Return the [X, Y] coordinate for the center point of the cell that contains the specified text.  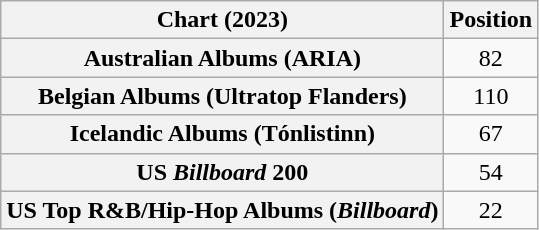
Position [491, 20]
Belgian Albums (Ultratop Flanders) [222, 96]
Australian Albums (ARIA) [222, 58]
82 [491, 58]
US Top R&B/Hip-Hop Albums (Billboard) [222, 210]
US Billboard 200 [222, 172]
Icelandic Albums (Tónlistinn) [222, 134]
22 [491, 210]
110 [491, 96]
67 [491, 134]
54 [491, 172]
Chart (2023) [222, 20]
